Extract the (X, Y) coordinate from the center of the cell holding the provided text.  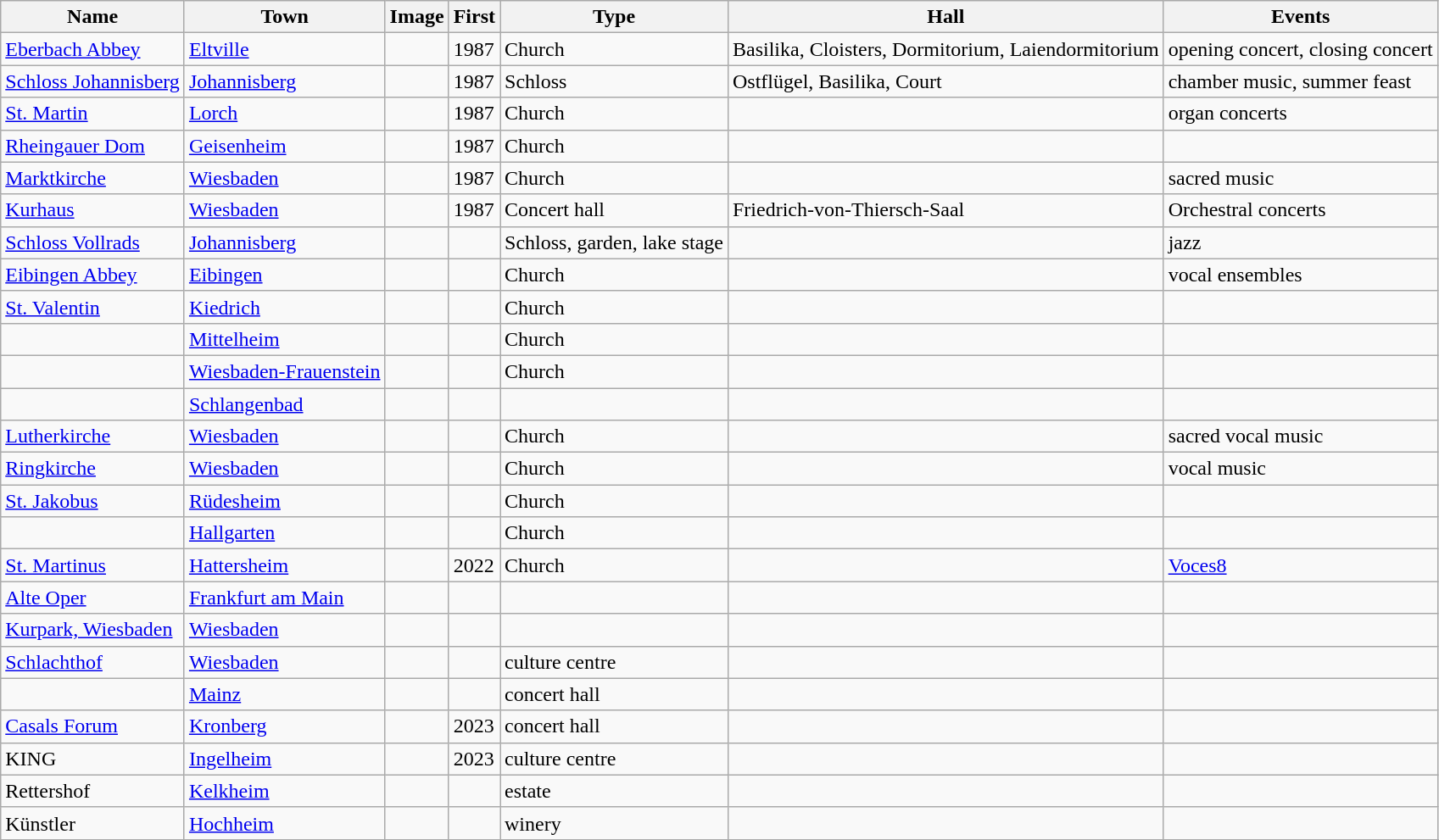
Hall (945, 17)
Name (93, 17)
opening concert, closing concert (1301, 49)
Hochheim (285, 823)
2022 (474, 565)
Ostflügel, Basilika, Court (945, 81)
Alte Oper (93, 598)
Image (417, 17)
vocal music (1301, 469)
Town (285, 17)
Künstler (93, 823)
Eberbach Abbey (93, 49)
Rüdesheim (285, 501)
Wiesbaden-Frauenstein (285, 371)
St. Martin (93, 114)
Casals Forum (93, 726)
Marktkirche (93, 178)
Kurpark, Wiesbaden (93, 630)
Eibingen Abbey (93, 275)
St. Valentin (93, 307)
sacred music (1301, 178)
Schloss Vollrads (93, 242)
Events (1301, 17)
vocal ensembles (1301, 275)
winery (614, 823)
First (474, 17)
jazz (1301, 242)
Kelkheim (285, 791)
Mainz (285, 694)
Type (614, 17)
Schloss (614, 81)
Rettershof (93, 791)
Eibingen (285, 275)
Schlangenbad (285, 404)
St. Jakobus (93, 501)
Lorch (285, 114)
Voces8 (1301, 565)
Kronberg (285, 726)
Geisenheim (285, 146)
Schloss, garden, lake stage (614, 242)
KING (93, 759)
Schlachthof (93, 662)
Hallgarten (285, 533)
chamber music, summer feast (1301, 81)
Eltville (285, 49)
Kurhaus (93, 210)
Concert hall (614, 210)
sacred vocal music (1301, 437)
Hattersheim (285, 565)
Ringkirche (93, 469)
Frankfurt am Main (285, 598)
estate (614, 791)
Kiedrich (285, 307)
Rheingauer Dom (93, 146)
St. Martinus (93, 565)
Ingelheim (285, 759)
Mittelheim (285, 339)
Lutherkirche (93, 437)
Basilika, Cloisters, Dormitorium, Laiendormitorium (945, 49)
Friedrich-von-Thiersch-Saal (945, 210)
organ concerts (1301, 114)
Schloss Johannisberg (93, 81)
Orchestral concerts (1301, 210)
